Provide the [X, Y] coordinate of the cell's center where the given text is located.  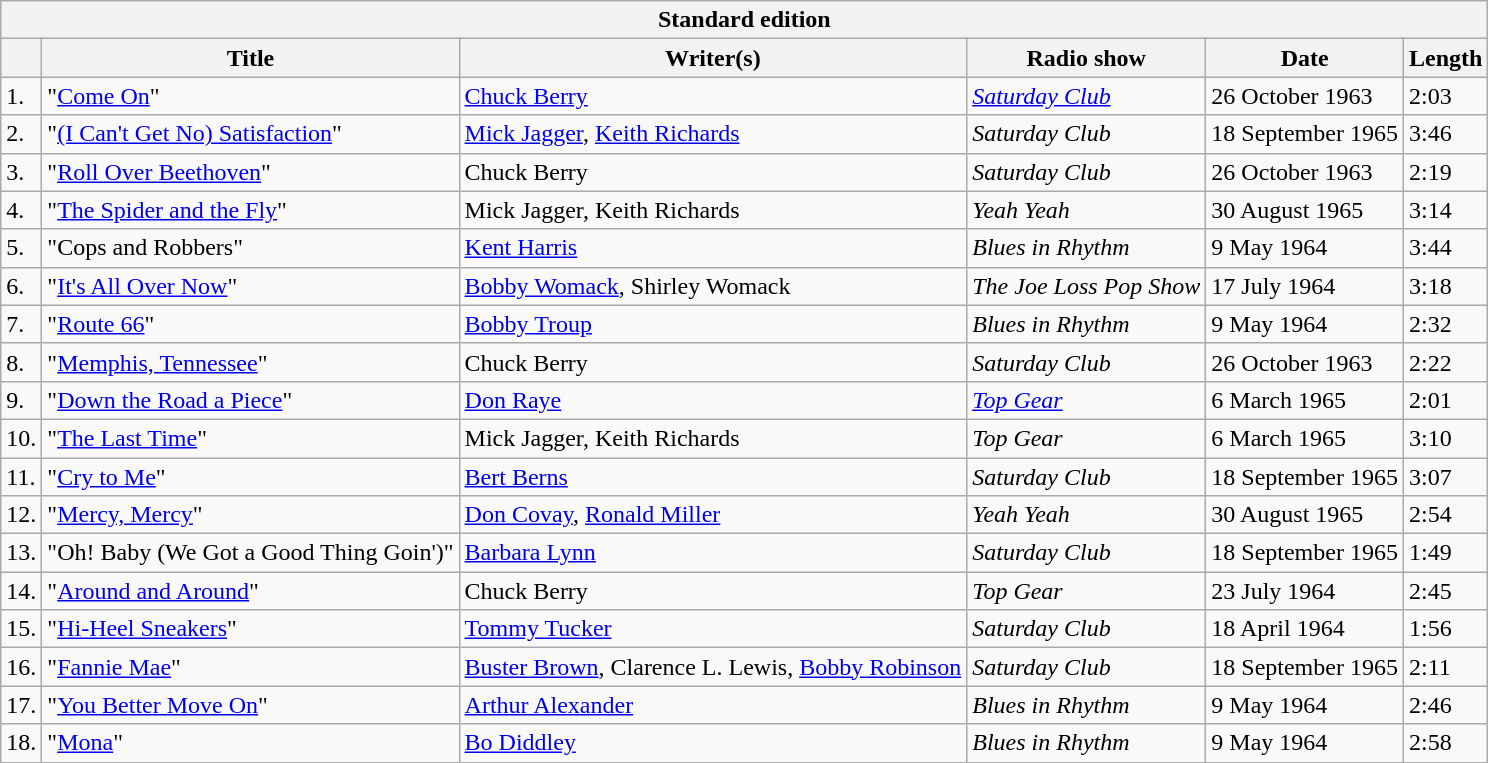
Kent Harris [713, 248]
18 April 1964 [1305, 629]
5. [22, 248]
2:22 [1445, 362]
3:18 [1445, 286]
3:07 [1445, 477]
2. [22, 134]
10. [22, 438]
"The Last Time" [250, 438]
1:49 [1445, 553]
Length [1445, 58]
3:14 [1445, 210]
9. [22, 400]
17. [22, 705]
2:01 [1445, 400]
Bobby Womack, Shirley Womack [713, 286]
11. [22, 477]
2:11 [1445, 667]
Barbara Lynn [713, 553]
17 July 1964 [1305, 286]
Buster Brown, Clarence L. Lewis, Bobby Robinson [713, 667]
2:46 [1445, 705]
"Cry to Me" [250, 477]
6. [22, 286]
3:46 [1445, 134]
"Mona" [250, 743]
2:54 [1445, 515]
Radio show [1086, 58]
7. [22, 324]
"Around and Around" [250, 591]
The Joe Loss Pop Show [1086, 286]
Don Covay, Ronald Miller [713, 515]
Tommy Tucker [713, 629]
"The Spider and the Fly" [250, 210]
23 July 1964 [1305, 591]
14. [22, 591]
Bo Diddley [713, 743]
3:44 [1445, 248]
2:45 [1445, 591]
2:58 [1445, 743]
16. [22, 667]
"It's All Over Now" [250, 286]
"Oh! Baby (We Got a Good Thing Goin')" [250, 553]
3:10 [1445, 438]
2:19 [1445, 172]
15. [22, 629]
Bobby Troup [713, 324]
Bert Berns [713, 477]
Title [250, 58]
"Roll Over Beethoven" [250, 172]
2:32 [1445, 324]
"Memphis, Tennessee" [250, 362]
Writer(s) [713, 58]
"Route 66" [250, 324]
2:03 [1445, 96]
"Fannie Mae" [250, 667]
1:56 [1445, 629]
"You Better Move On" [250, 705]
18. [22, 743]
Standard edition [744, 20]
Arthur Alexander [713, 705]
3. [22, 172]
13. [22, 553]
8. [22, 362]
"(I Can't Get No) Satisfaction" [250, 134]
4. [22, 210]
"Come On" [250, 96]
Don Raye [713, 400]
"Cops and Robbers" [250, 248]
Date [1305, 58]
12. [22, 515]
"Hi-Heel Sneakers" [250, 629]
"Down the Road a Piece" [250, 400]
1. [22, 96]
"Mercy, Mercy" [250, 515]
